Find where the given text appears and provide that cell's center as [X, Y] coordinate. 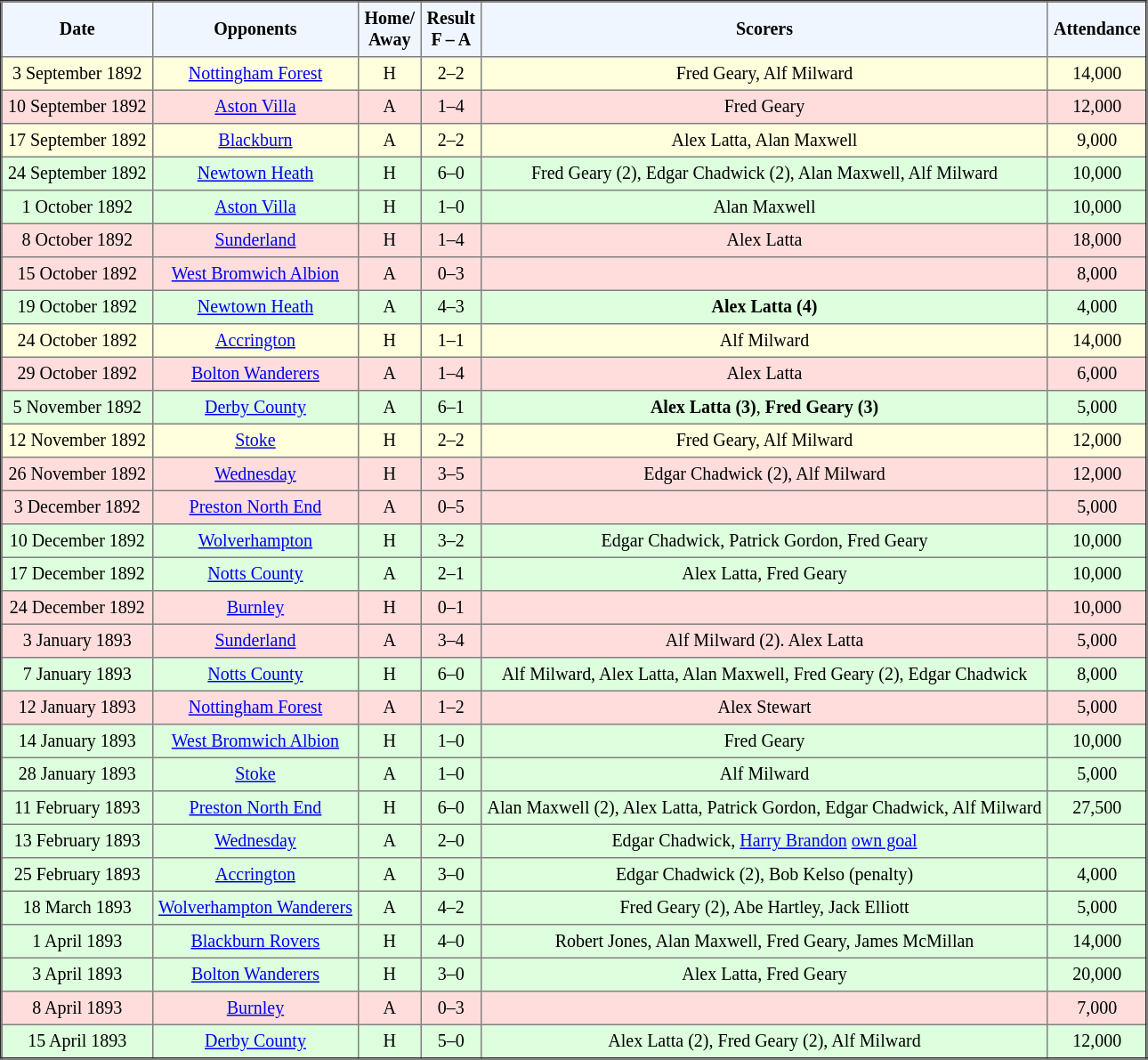
Edgar Chadwick, Patrick Gordon, Fred Geary [764, 541]
Fred Geary (2), Edgar Chadwick (2), Alan Maxwell, Alf Milward [764, 174]
Alex Stewart [764, 708]
8 October 1892 [77, 240]
5 November 1892 [77, 408]
15 April 1893 [77, 1041]
8 April 1893 [77, 1008]
1 April 1893 [77, 942]
Fred Geary (2), Abe Hartley, Jack Elliott [764, 908]
13 February 1893 [77, 841]
5–0 [451, 1041]
Alex Latta (4) [764, 307]
10 December 1892 [77, 541]
Edgar Chadwick (2), Bob Kelso (penalty) [764, 875]
24 September 1892 [77, 174]
1–2 [451, 708]
Edgar Chadwick (2), Alf Milward [764, 474]
2–1 [451, 574]
3–5 [451, 474]
ResultF – A [451, 29]
18,000 [1097, 240]
Alan Maxwell [764, 207]
1 October 1892 [77, 207]
3–2 [451, 541]
3 September 1892 [77, 74]
3 January 1893 [77, 641]
4–3 [451, 307]
6–1 [451, 408]
29 October 1892 [77, 374]
18 March 1893 [77, 908]
Alf Milward (2). Alex Latta [764, 641]
17 December 1892 [77, 574]
Alf Milward, Alex Latta, Alan Maxwell, Fred Geary (2), Edgar Chadwick [764, 675]
Wolverhampton Wanderers [255, 908]
15 October 1892 [77, 274]
Alex Latta (2), Fred Geary (2), Alf Milward [764, 1041]
Alex Latta, Alan Maxwell [764, 141]
Opponents [255, 29]
11 February 1893 [77, 808]
Robert Jones, Alan Maxwell, Fred Geary, James McMillan [764, 942]
Edgar Chadwick, Harry Brandon own goal [764, 841]
Attendance [1097, 29]
9,000 [1097, 141]
2–0 [451, 841]
24 December 1892 [77, 608]
24 October 1892 [77, 341]
14 January 1893 [77, 741]
26 November 1892 [77, 474]
Alex Latta (3), Fred Geary (3) [764, 408]
0–1 [451, 608]
Blackburn Rovers [255, 942]
7,000 [1097, 1008]
7 January 1893 [77, 675]
3–4 [451, 641]
Alan Maxwell (2), Alex Latta, Patrick Gordon, Edgar Chadwick, Alf Milward [764, 808]
3 December 1892 [77, 507]
Blackburn [255, 141]
Date [77, 29]
0–5 [451, 507]
Wolverhampton [255, 541]
3 April 1893 [77, 975]
12 November 1892 [77, 441]
Scorers [764, 29]
27,500 [1097, 808]
6,000 [1097, 374]
20,000 [1097, 975]
4–0 [451, 942]
10 September 1892 [77, 107]
17 September 1892 [77, 141]
25 February 1893 [77, 875]
Home/Away [390, 29]
4–2 [451, 908]
19 October 1892 [77, 307]
1–1 [451, 341]
28 January 1893 [77, 774]
12 January 1893 [77, 708]
